Extract the (x, y) coordinate from the center of the cell holding the provided text.  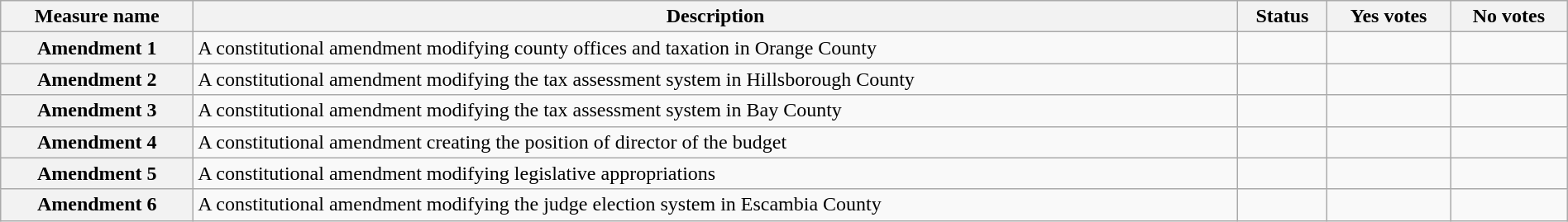
Amendment 2 (98, 79)
Amendment 1 (98, 48)
A constitutional amendment creating the position of director of the budget (716, 142)
Yes votes (1388, 17)
A constitutional amendment modifying county offices and taxation in Orange County (716, 48)
Amendment 4 (98, 142)
Measure name (98, 17)
Status (1282, 17)
A constitutional amendment modifying the tax assessment system in Hillsborough County (716, 79)
No votes (1509, 17)
Amendment 6 (98, 205)
A constitutional amendment modifying legislative appropriations (716, 173)
Amendment 3 (98, 111)
Amendment 5 (98, 173)
A constitutional amendment modifying the judge election system in Escambia County (716, 205)
Description (716, 17)
A constitutional amendment modifying the tax assessment system in Bay County (716, 111)
